For the text-containing cell, return its midpoint in (x, y) coordinate format. 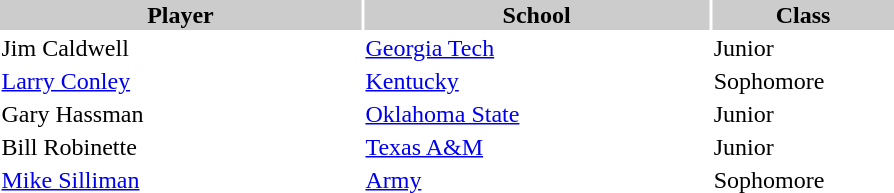
Sophomore (803, 81)
School (536, 15)
Oklahoma State (536, 114)
Georgia Tech (536, 48)
Bill Robinette (180, 147)
Kentucky (536, 81)
Larry Conley (180, 81)
Texas A&M (536, 147)
Gary Hassman (180, 114)
Class (803, 15)
Jim Caldwell (180, 48)
Player (180, 15)
